Capture the cell that displays the provided text and extract its (X, Y) central coordinate. 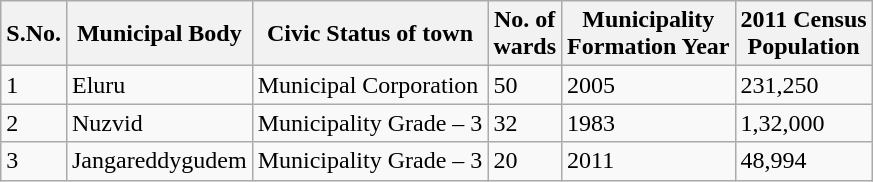
48,994 (804, 161)
2 (34, 123)
Municipal Body (159, 34)
20 (525, 161)
Civic Status of town (370, 34)
No. ofwards (525, 34)
Municipal Corporation (370, 85)
S.No. (34, 34)
1983 (648, 123)
2011 CensusPopulation (804, 34)
Jangareddygudem (159, 161)
32 (525, 123)
Nuzvid (159, 123)
1 (34, 85)
50 (525, 85)
Eluru (159, 85)
2005 (648, 85)
2011 (648, 161)
231,250 (804, 85)
MunicipalityFormation Year (648, 34)
1,32,000 (804, 123)
3 (34, 161)
